Return the [x, y] coordinate for the center point of the cell that contains the specified text.  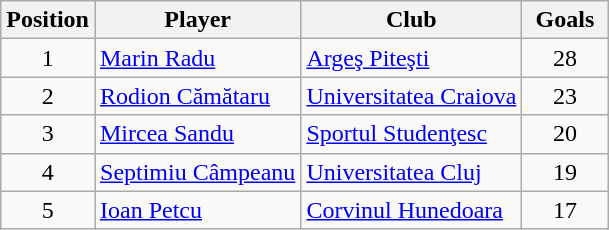
5 [48, 210]
19 [565, 172]
Sportul Studenţesc [412, 134]
Rodion Cămătaru [197, 96]
Position [48, 20]
20 [565, 134]
Mircea Sandu [197, 134]
1 [48, 58]
Argeş Piteşti [412, 58]
3 [48, 134]
23 [565, 96]
Goals [565, 20]
Ioan Petcu [197, 210]
Marin Radu [197, 58]
Player [197, 20]
Septimiu Câmpeanu [197, 172]
28 [565, 58]
2 [48, 96]
Universitatea Cluj [412, 172]
4 [48, 172]
Club [412, 20]
Corvinul Hunedoara [412, 210]
17 [565, 210]
Universitatea Craiova [412, 96]
